Pinpoint the cell where the given text exists, returning its (x, y) midpoint coordinate. 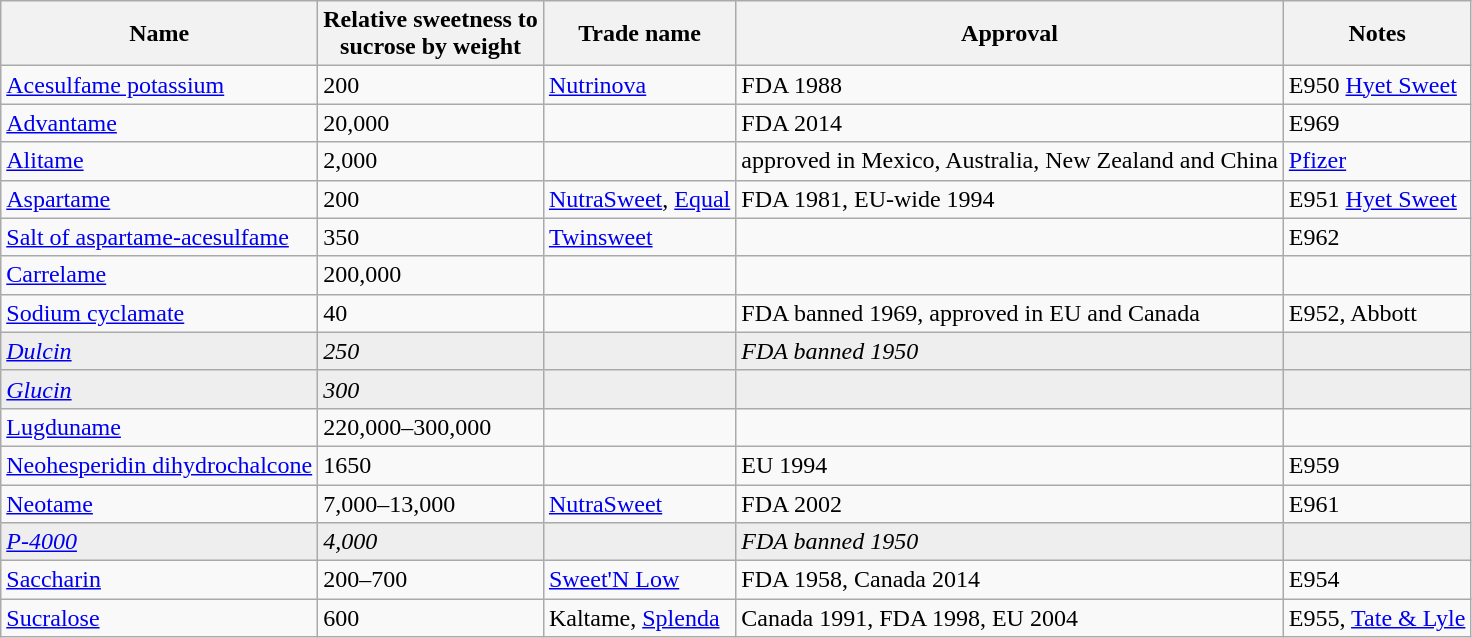
E962 (1377, 237)
E961 (1377, 503)
FDA 1958, Canada 2014 (1010, 580)
FDA 2002 (1010, 503)
NutraSweet (639, 503)
Canada 1991, FDA 1998, EU 2004 (1010, 618)
Dulcin (160, 351)
E951 Hyet Sweet (1377, 199)
4,000 (431, 542)
Salt of aspartame-acesulfame (160, 237)
Sucralose (160, 618)
Sodium cyclamate (160, 313)
P-4000 (160, 542)
Trade name (639, 34)
FDA 1981, EU-wide 1994 (1010, 199)
350 (431, 237)
200,000 (431, 275)
FDA 1988 (1010, 85)
Notes (1377, 34)
E959 (1377, 465)
Twinsweet (639, 237)
E954 (1377, 580)
Acesulfame potassium (160, 85)
E952, Abbott (1377, 313)
FDA banned 1969, approved in EU and Canada (1010, 313)
600 (431, 618)
300 (431, 389)
Alitame (160, 161)
E950 Hyet Sweet (1377, 85)
Glucin (160, 389)
Name (160, 34)
7,000–13,000 (431, 503)
NutraSweet, Equal (639, 199)
Carrelame (160, 275)
Aspartame (160, 199)
E969 (1377, 123)
Pfizer (1377, 161)
Nutrinova (639, 85)
40 (431, 313)
20,000 (431, 123)
250 (431, 351)
Saccharin (160, 580)
E955, Tate & Lyle (1377, 618)
approved in Mexico, Australia, New Zealand and China (1010, 161)
Kaltame, Splenda (639, 618)
1650 (431, 465)
Neotame (160, 503)
2,000 (431, 161)
Lugduname (160, 427)
FDA 2014 (1010, 123)
Relative sweetness tosucrose by weight (431, 34)
200–700 (431, 580)
Approval (1010, 34)
EU 1994 (1010, 465)
Sweet'N Low (639, 580)
220,000–300,000 (431, 427)
Neohesperidin dihydrochalcone (160, 465)
Advantame (160, 123)
